Search for the cell housing the specified text and yield its [x, y] center coordinate. 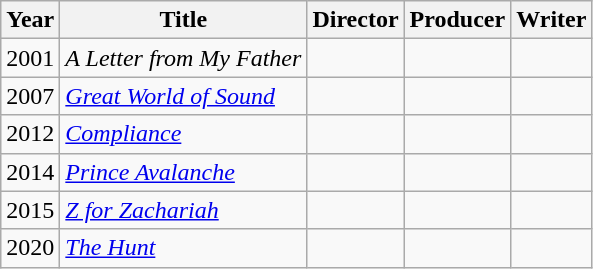
2001 [30, 58]
Producer [458, 20]
Director [356, 20]
Writer [552, 20]
2012 [30, 134]
Great World of Sound [184, 96]
2007 [30, 96]
Compliance [184, 134]
Prince Avalanche [184, 172]
Title [184, 20]
2015 [30, 210]
The Hunt [184, 248]
2020 [30, 248]
2014 [30, 172]
Year [30, 20]
A Letter from My Father [184, 58]
Z for Zachariah [184, 210]
